Return (x, y) of the center of cell containing provided text 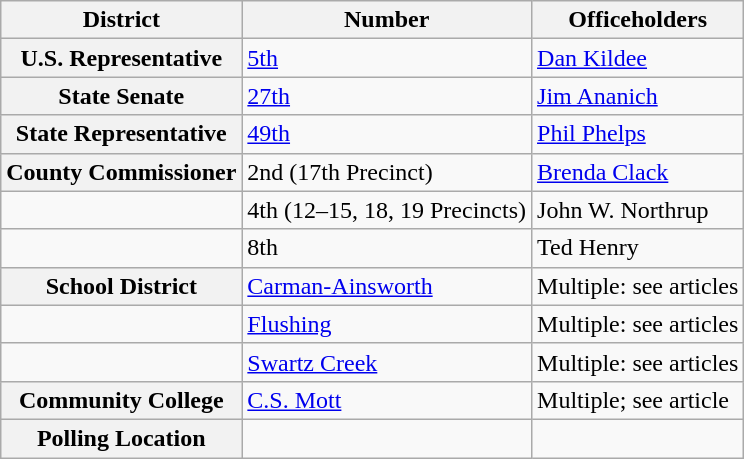
Phil Phelps (638, 134)
27th (387, 96)
School District (122, 286)
District (122, 20)
5th (387, 58)
49th (387, 134)
Dan Kildee (638, 58)
Multiple; see article (638, 400)
2nd (17th Precinct) (387, 172)
U.S. Representative (122, 58)
County Commissioner (122, 172)
Swartz Creek (387, 362)
Polling Location (122, 438)
Ted Henry (638, 248)
Carman-Ainsworth (387, 286)
Brenda Clack (638, 172)
8th (387, 248)
Officeholders (638, 20)
State Representative (122, 134)
C.S. Mott (387, 400)
Number (387, 20)
State Senate (122, 96)
Jim Ananich (638, 96)
4th (12–15, 18, 19 Precincts) (387, 210)
Flushing (387, 324)
John W. Northrup (638, 210)
Community College (122, 400)
